From the cell containing the given text, extract its center point as [X, Y] coordinate. 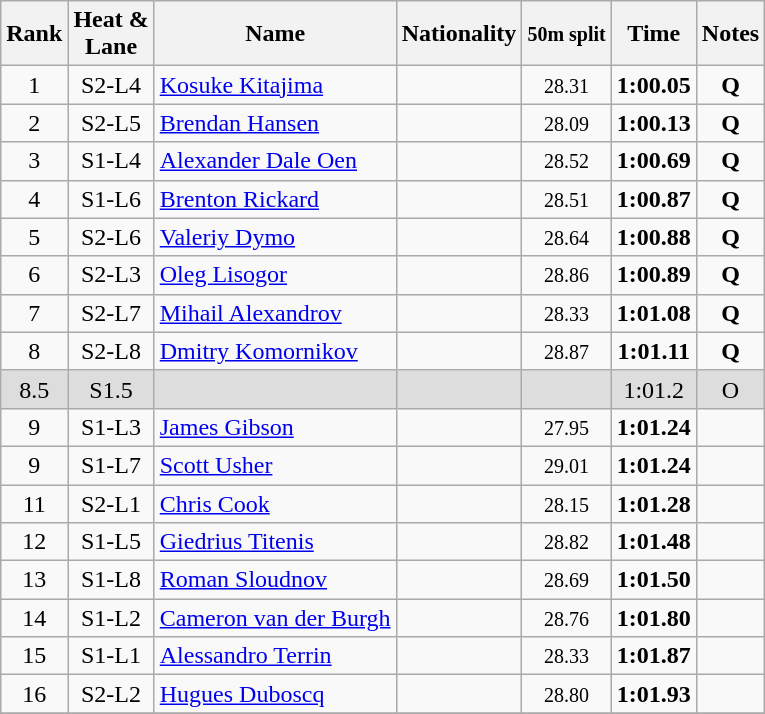
Oleg Lisogor [275, 275]
S2-L7 [111, 313]
7 [34, 313]
14 [34, 618]
S1-L7 [111, 465]
28.69 [566, 580]
Scott Usher [275, 465]
Roman Sloudnov [275, 580]
1:01.80 [654, 618]
28.80 [566, 694]
S1-L4 [111, 161]
28.82 [566, 542]
Time [654, 34]
28.51 [566, 199]
O [730, 389]
S1-L6 [111, 199]
12 [34, 542]
15 [34, 656]
28.52 [566, 161]
Mihail Alexandrov [275, 313]
Chris Cook [275, 503]
S2-L5 [111, 123]
S2-L1 [111, 503]
1:01.93 [654, 694]
1 [34, 85]
1:00.87 [654, 199]
Nationality [459, 34]
Kosuke Kitajima [275, 85]
3 [34, 161]
1:00.13 [654, 123]
S1-L1 [111, 656]
1:01.50 [654, 580]
16 [34, 694]
1:00.69 [654, 161]
S1-L3 [111, 427]
Brendan Hansen [275, 123]
Rank [34, 34]
Alexander Dale Oen [275, 161]
28.76 [566, 618]
28.87 [566, 351]
11 [34, 503]
S2-L8 [111, 351]
Giedrius Titenis [275, 542]
Cameron van der Burgh [275, 618]
13 [34, 580]
S1-L2 [111, 618]
8 [34, 351]
Name [275, 34]
1:01.28 [654, 503]
5 [34, 237]
2 [34, 123]
S1.5 [111, 389]
8.5 [34, 389]
1:01.87 [654, 656]
S2-L4 [111, 85]
Alessandro Terrin [275, 656]
Valeriy Dymo [275, 237]
1:00.88 [654, 237]
4 [34, 199]
50m split [566, 34]
1:01.08 [654, 313]
28.64 [566, 237]
Heat & Lane [111, 34]
28.09 [566, 123]
1:01.2 [654, 389]
S1-L5 [111, 542]
1:01.48 [654, 542]
27.95 [566, 427]
S2-L6 [111, 237]
Notes [730, 34]
28.86 [566, 275]
Brenton Rickard [275, 199]
James Gibson [275, 427]
S2-L2 [111, 694]
29.01 [566, 465]
Hugues Duboscq [275, 694]
1:00.89 [654, 275]
1:01.11 [654, 351]
28.15 [566, 503]
28.31 [566, 85]
6 [34, 275]
S1-L8 [111, 580]
S2-L3 [111, 275]
Dmitry Komornikov [275, 351]
1:00.05 [654, 85]
